Determine the (X, Y) coordinate at the center of the cell enclosing the given text.  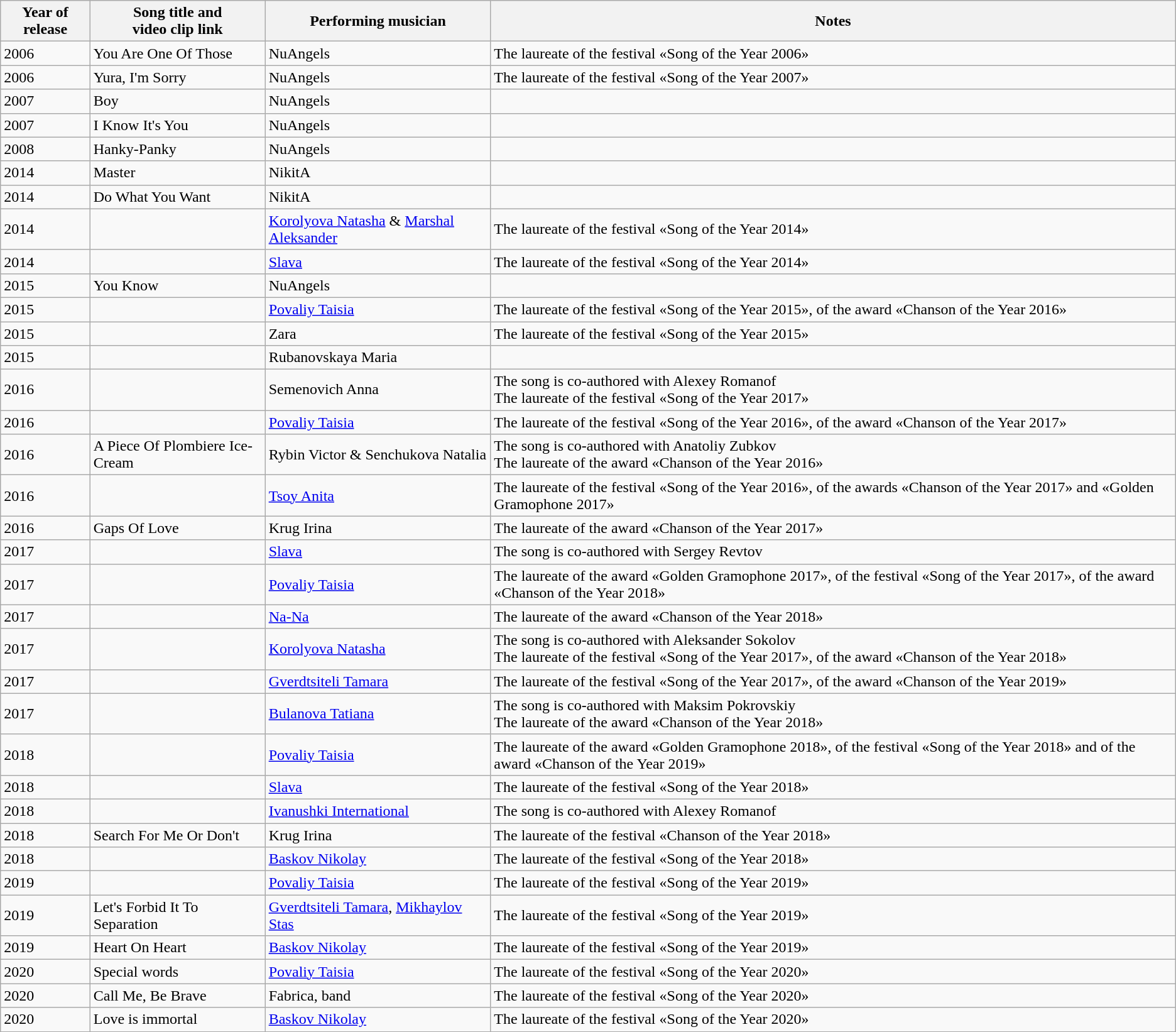
The laureate of the award «Golden Gramophone 2018», of the festival «Song of the Year 2018» and of the award «Chanson of the Year 2019» (833, 754)
Master (177, 173)
Rubanovskaya Maria (378, 358)
Song title andvideo clip link (177, 21)
Gaps Of Love (177, 528)
Do What You Want (177, 197)
Ivanushki International (378, 811)
The laureate of the festival «Chanson of the Year 2018» (833, 835)
Gverdtsiteli Tamara, Mikhaylov Stas (378, 915)
Zara (378, 334)
The song is co-authored with Anatoliy ZubkovThe laureate of the award «Chanson of the Year 2016» (833, 455)
Yura, I'm Sorry (177, 77)
You Are One Of Those (177, 53)
The laureate of the award «Golden Gramophone 2017», of the festival «Song of the Year 2017», of the award «Chanson of the Year 2018» (833, 585)
The laureate of the festival «Song of the Year 2016», of the award «Chanson of the Year 2017» (833, 422)
Boy (177, 101)
Rybin Victor & Senchukova Natalia (378, 455)
The laureate of the festival «Song of the Year 2017», of the award «Chanson of the Year 2019» (833, 681)
Semenovich Anna (378, 390)
Love is immortal (177, 1019)
The song is co-authored with Sergey Revtov (833, 552)
The laureate of the festival «Song of the Year 2016», of the awards «Chanson of the Year 2017» and «Golden Gramophone 2017» (833, 495)
Notes (833, 21)
The song is co-authored with Aleksander SokolovThe laureate of the festival «Song of the Year 2017», of the award «Chanson of the Year 2018» (833, 649)
Search For Me Or Don't (177, 835)
Gverdtsiteli Tamara (378, 681)
The song is co-authored with Alexey Romanof (833, 811)
The laureate of the award «Chanson of the Year 2018» (833, 617)
The laureate of the festival «Song of the Year 2007» (833, 77)
Heart On Heart (177, 948)
Call Me, Be Brave (177, 996)
You Know (177, 285)
The laureate of the award «Chanson of the Year 2017» (833, 528)
The song is co-authored with Alexey RomanofThe laureate of the festival «Song of the Year 2017» (833, 390)
Korolyova Natasha & Marshal Aleksander (378, 229)
Fabrica, band (378, 996)
Korolyova Natasha (378, 649)
Performing musician (378, 21)
Let's Forbid It To Separation (177, 915)
Special words (177, 972)
The laureate of the festival «Song of the Year 2006» (833, 53)
The laureate of the festival «Song of the Year 2015» (833, 334)
Na-Na (378, 617)
The laureate of the festival «Song of the Year 2015», of the award «Chanson of the Year 2016» (833, 309)
Year of release (45, 21)
I Know It's You (177, 125)
A Piece Of Plombiere Ice-Cream (177, 455)
Hanky-Panky (177, 149)
2008 (45, 149)
The song is co-authored with Maksim PokrovskiyThe laureate of the award «Chanson of the Year 2018» (833, 714)
Bulanova Tatiana (378, 714)
Tsoy Anita (378, 495)
